From the cell containing the given text, extract its center point as [x, y] coordinate. 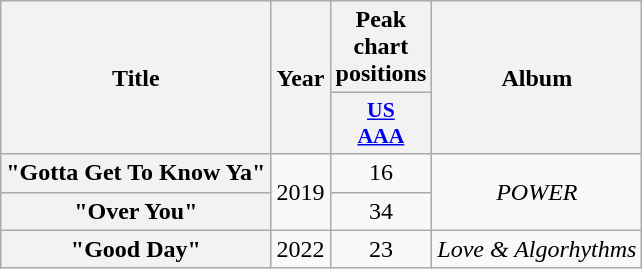
Album [537, 78]
Title [136, 78]
"Good Day" [136, 249]
23 [381, 249]
Love & Algorhythms [537, 249]
2022 [300, 249]
USAAA [381, 124]
Peak chart positions [381, 47]
16 [381, 173]
"Gotta Get To Know Ya" [136, 173]
Year [300, 78]
2019 [300, 192]
34 [381, 211]
POWER [537, 192]
"Over You" [136, 211]
